Pinpoint the cell where the given text exists, returning its [X, Y] midpoint coordinate. 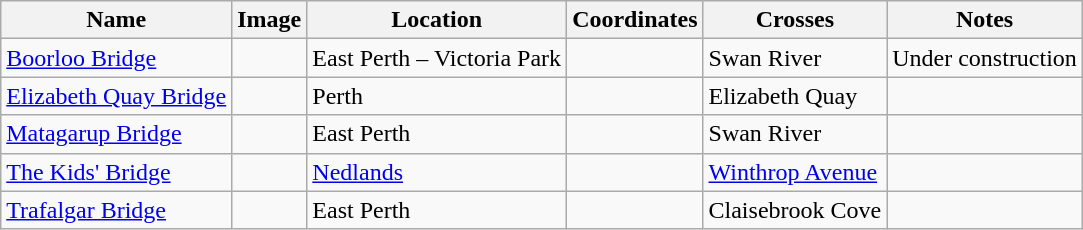
Nedlands [437, 172]
Matagarup Bridge [116, 134]
Crosses [795, 20]
Location [437, 20]
Elizabeth Quay [795, 96]
Winthrop Avenue [795, 172]
Notes [985, 20]
Trafalgar Bridge [116, 210]
East Perth – Victoria Park [437, 58]
Elizabeth Quay Bridge [116, 96]
Under construction [985, 58]
The Kids' Bridge [116, 172]
Claisebrook Cove [795, 210]
Boorloo Bridge [116, 58]
Coordinates [635, 20]
Image [270, 20]
Name [116, 20]
Perth [437, 96]
